From the cell containing the given text, extract its center point as (x, y) coordinate. 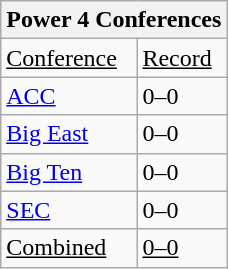
Big Ten (69, 172)
Conference (69, 58)
SEC (69, 210)
ACC (69, 96)
Combined (69, 248)
Record (182, 58)
Big East (69, 134)
Power 4 Conferences (114, 20)
